Pinpoint the cell where the given text exists, returning its [x, y] midpoint coordinate. 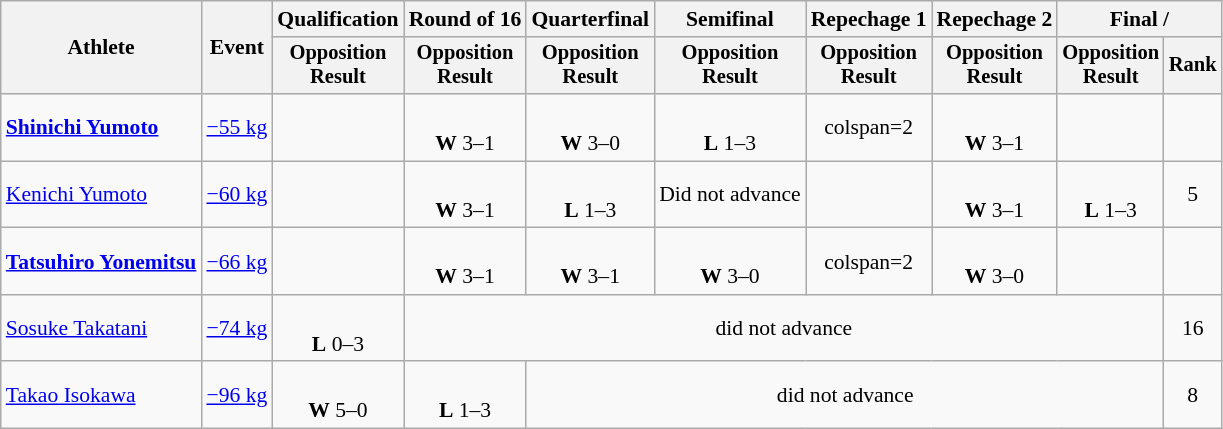
Final / [1139, 19]
Rank [1193, 66]
L 0–3 [338, 328]
Athlete [102, 48]
Did not advance [730, 194]
Repechage 2 [995, 19]
Round of 16 [466, 19]
Event [236, 48]
W 5–0 [338, 396]
Quarterfinal [590, 19]
−66 kg [236, 262]
16 [1193, 328]
8 [1193, 396]
−55 kg [236, 128]
−60 kg [236, 194]
Semifinal [730, 19]
−96 kg [236, 396]
Kenichi Yumoto [102, 194]
Repechage 1 [869, 19]
Takao Isokawa [102, 396]
Tatsuhiro Yonemitsu [102, 262]
5 [1193, 194]
−74 kg [236, 328]
Sosuke Takatani [102, 328]
Qualification [338, 19]
Shinichi Yumoto [102, 128]
